From the cell containing the given text, extract its center point as [X, Y] coordinate. 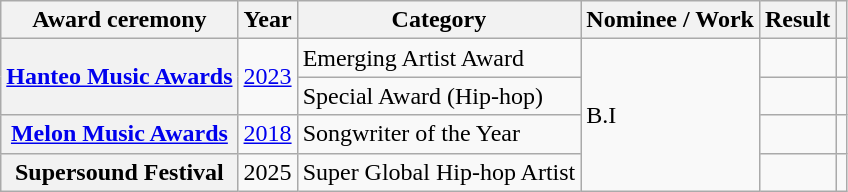
Hanteo Music Awards [120, 77]
Year [268, 20]
Award ceremony [120, 20]
Super Global Hip-hop Artist [439, 172]
2018 [268, 134]
Songwriter of the Year [439, 134]
Supersound Festival [120, 172]
Melon Music Awards [120, 134]
Category [439, 20]
Emerging Artist Award [439, 58]
Special Award (Hip-hop) [439, 96]
Nominee / Work [670, 20]
2023 [268, 77]
2025 [268, 172]
Result [797, 20]
B.I [670, 115]
